Pinpoint the cell where the given text exists, returning its [X, Y] midpoint coordinate. 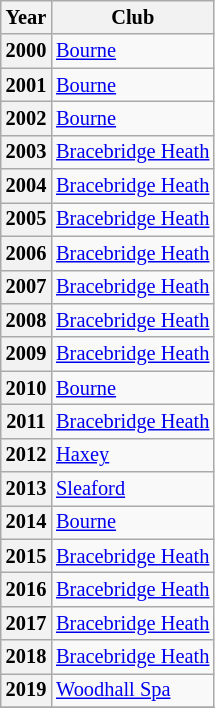
2009 [26, 354]
Club [132, 17]
2019 [26, 690]
2010 [26, 388]
2004 [26, 186]
Sleaford [132, 489]
2003 [26, 152]
2007 [26, 287]
2016 [26, 589]
2018 [26, 657]
2012 [26, 455]
2008 [26, 320]
Year [26, 17]
2013 [26, 489]
2000 [26, 51]
2011 [26, 421]
2002 [26, 118]
2005 [26, 219]
2015 [26, 556]
2001 [26, 85]
2006 [26, 253]
2014 [26, 522]
2017 [26, 623]
Woodhall Spa [132, 690]
Haxey [132, 455]
